For the text-containing cell, return its midpoint in [X, Y] coordinate format. 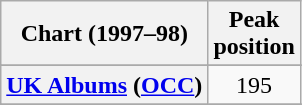
Peak position [254, 34]
Chart (1997–98) [104, 34]
195 [254, 85]
UK Albums (OCC) [104, 85]
